Scan for the cell matching the given text and deliver its [x, y] coordinate at center. 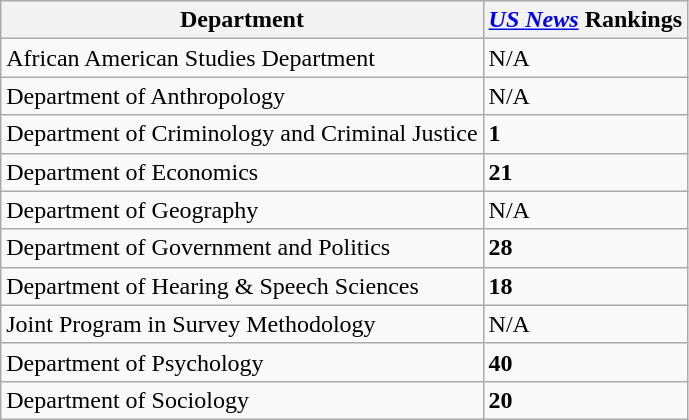
Joint Program in Survey Methodology [242, 324]
Department of Government and Politics [242, 248]
18 [585, 286]
20 [585, 400]
African American Studies Department [242, 58]
Department of Criminology and Criminal Justice [242, 134]
21 [585, 172]
40 [585, 362]
Department of Economics [242, 172]
Department of Sociology [242, 400]
Department [242, 20]
Department of Geography [242, 210]
1 [585, 134]
Department of Hearing & Speech Sciences [242, 286]
Department of Anthropology [242, 96]
Department of Psychology [242, 362]
28 [585, 248]
US News Rankings [585, 20]
